Extract the (X, Y) coordinate from the center of the cell holding the provided text.  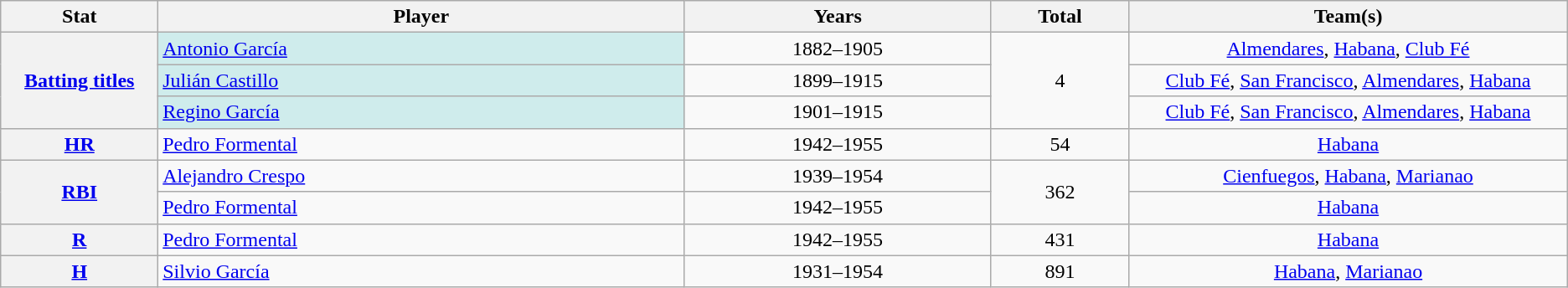
891 (1060, 271)
1901–1915 (838, 112)
Antonio García (421, 49)
431 (1060, 239)
Stat (80, 17)
RBI (80, 192)
Team(s) (1349, 17)
R (80, 239)
Alejandro Crespo (421, 176)
1939–1954 (838, 176)
Player (421, 17)
4 (1060, 80)
Almendares, Habana, Club Fé (1349, 49)
54 (1060, 144)
362 (1060, 192)
1899–1915 (838, 80)
1931–1954 (838, 271)
Habana, Marianao (1349, 271)
Cienfuegos, Habana, Marianao (1349, 176)
Regino García (421, 112)
Years (838, 17)
HR (80, 144)
H (80, 271)
Silvio García (421, 271)
Batting titles (80, 80)
1882–1905 (838, 49)
Total (1060, 17)
Julián Castillo (421, 80)
